Find where the given text appears and provide that cell's center as (x, y) coordinate. 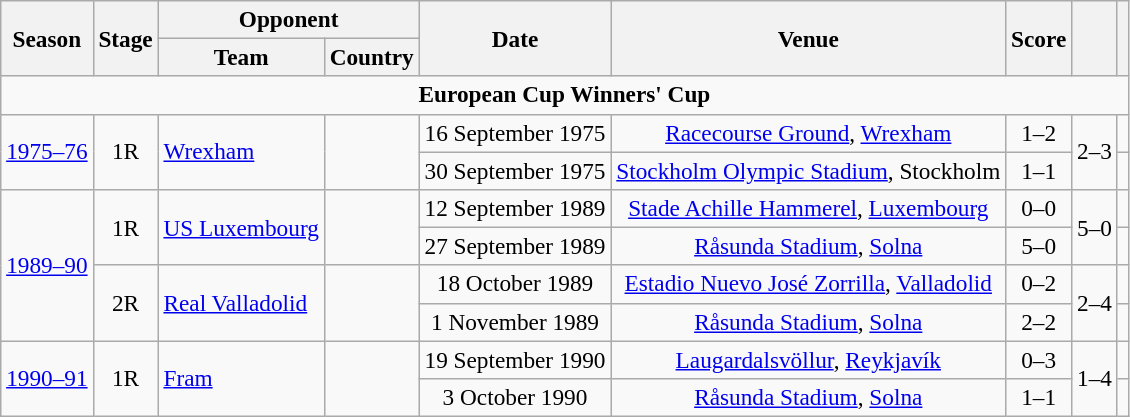
Racecourse Ground, Wrexham (808, 133)
1990–91 (47, 378)
Season (47, 38)
2–3 (1095, 152)
0–0 (1039, 208)
0–2 (1039, 284)
Real Valladolid (241, 303)
Stage (126, 38)
30 September 1975 (515, 170)
1–4 (1095, 378)
2–2 (1039, 322)
Score (1039, 38)
0–3 (1039, 359)
16 September 1975 (515, 133)
3 October 1990 (515, 397)
1–2 (1039, 133)
Laugardalsvöllur, Reykjavík (808, 359)
Team (241, 57)
2R (126, 303)
2–4 (1095, 303)
27 September 1989 (515, 246)
European Cup Winners' Cup (564, 95)
Country (372, 57)
12 September 1989 (515, 208)
US Luxembourg (241, 227)
1989–90 (47, 264)
Wrexham (241, 152)
18 October 1989 (515, 284)
Estadio Nuevo José Zorrilla, Valladolid (808, 284)
Stade Achille Hammerel, Luxembourg (808, 208)
Date (515, 38)
Venue (808, 38)
Stockholm Olympic Stadium, Stockholm (808, 170)
1 November 1989 (515, 322)
Opponent (288, 19)
Fram (241, 378)
1975–76 (47, 152)
19 September 1990 (515, 359)
